Search for the cell housing the specified text and yield its (X, Y) center coordinate. 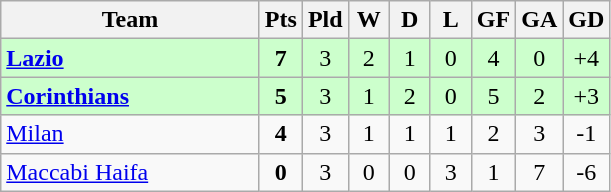
-6 (586, 172)
W (368, 20)
GD (586, 20)
L (450, 20)
GA (540, 20)
GF (493, 20)
Milan (130, 134)
+3 (586, 96)
Team (130, 20)
+4 (586, 58)
Pts (280, 20)
Lazio (130, 58)
Corinthians (130, 96)
Pld (325, 20)
Maccabi Haifa (130, 172)
-1 (586, 134)
D (410, 20)
